Capture the cell that displays the provided text and extract its (X, Y) central coordinate. 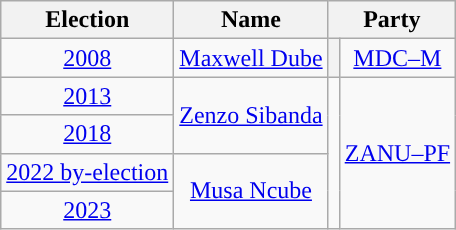
Name (251, 20)
Party (392, 20)
Zenzo Sibanda (251, 115)
2023 (88, 210)
MDC–M (397, 58)
ZANU–PF (397, 153)
2013 (88, 96)
Election (88, 20)
2018 (88, 134)
2008 (88, 58)
Musa Ncube (251, 191)
2022 by-election (88, 172)
Maxwell Dube (251, 58)
